Detect which cell encompasses the target text, then output its (X, Y) center coordinate. 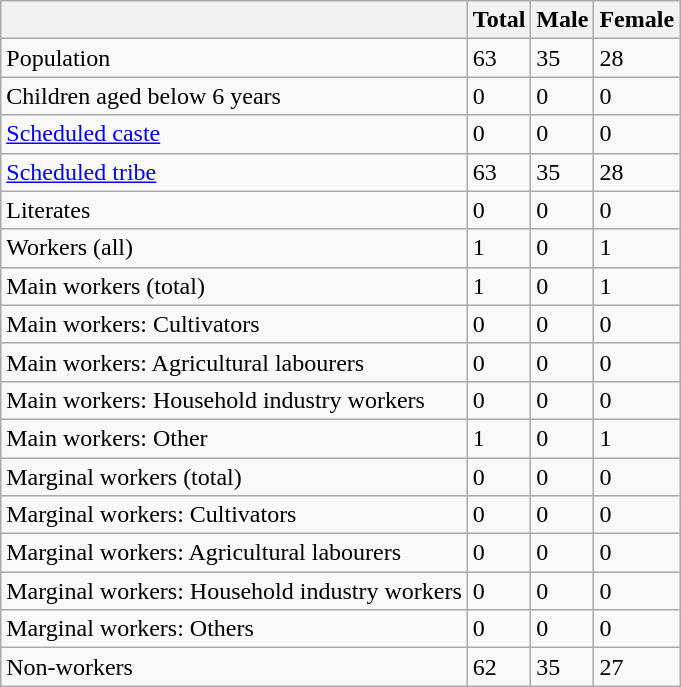
Marginal workers: Household industry workers (234, 591)
Literates (234, 210)
Population (234, 58)
Children aged below 6 years (234, 96)
Scheduled caste (234, 134)
Non-workers (234, 667)
Workers (all) (234, 248)
Scheduled tribe (234, 172)
Marginal workers: Agricultural labourers (234, 553)
Marginal workers (total) (234, 477)
Marginal workers: Others (234, 629)
Main workers: Household industry workers (234, 400)
Female (637, 20)
Main workers: Agricultural labourers (234, 362)
Main workers: Other (234, 438)
Male (562, 20)
Main workers: Cultivators (234, 324)
62 (499, 667)
Marginal workers: Cultivators (234, 515)
Main workers (total) (234, 286)
27 (637, 667)
Total (499, 20)
